Search for the cell housing the specified text and yield its (x, y) center coordinate. 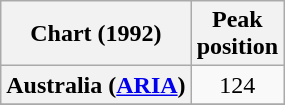
124 (237, 85)
Australia (ARIA) (96, 85)
Chart (1992) (96, 34)
Peakposition (237, 34)
